Detect which cell encompasses the target text, then output its (X, Y) center coordinate. 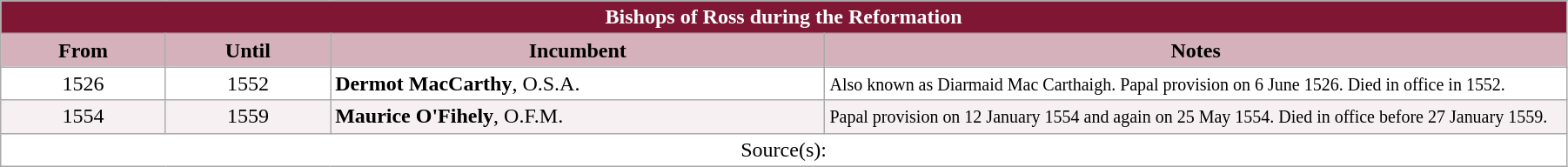
Maurice O'Fihely, O.F.M. (578, 117)
Dermot MacCarthy, O.S.A. (578, 83)
Papal provision on 12 January 1554 and again on 25 May 1554. Died in office before 27 January 1559. (1196, 117)
1554 (84, 117)
Source(s): (784, 150)
Also known as Diarmaid Mac Carthaigh. Papal provision on 6 June 1526. Died in office in 1552. (1196, 83)
From (84, 50)
Bishops of Ross during the Reformation (784, 17)
1559 (247, 117)
1552 (247, 83)
Until (247, 50)
Incumbent (578, 50)
Notes (1196, 50)
1526 (84, 83)
